Provide the (x, y) coordinate of the cell's center where the given text is located.  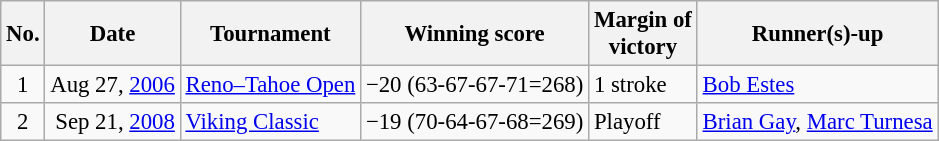
Date (112, 34)
2 (23, 122)
−19 (70-64-67-68=269) (475, 122)
Playoff (644, 122)
−20 (63-67-67-71=268) (475, 85)
Reno–Tahoe Open (270, 85)
1 (23, 85)
Bob Estes (818, 85)
Sep 21, 2008 (112, 122)
Winning score (475, 34)
Margin ofvictory (644, 34)
Aug 27, 2006 (112, 85)
Brian Gay, Marc Turnesa (818, 122)
Runner(s)-up (818, 34)
Tournament (270, 34)
Viking Classic (270, 122)
No. (23, 34)
1 stroke (644, 85)
